For the text-containing cell, return its midpoint in (x, y) coordinate format. 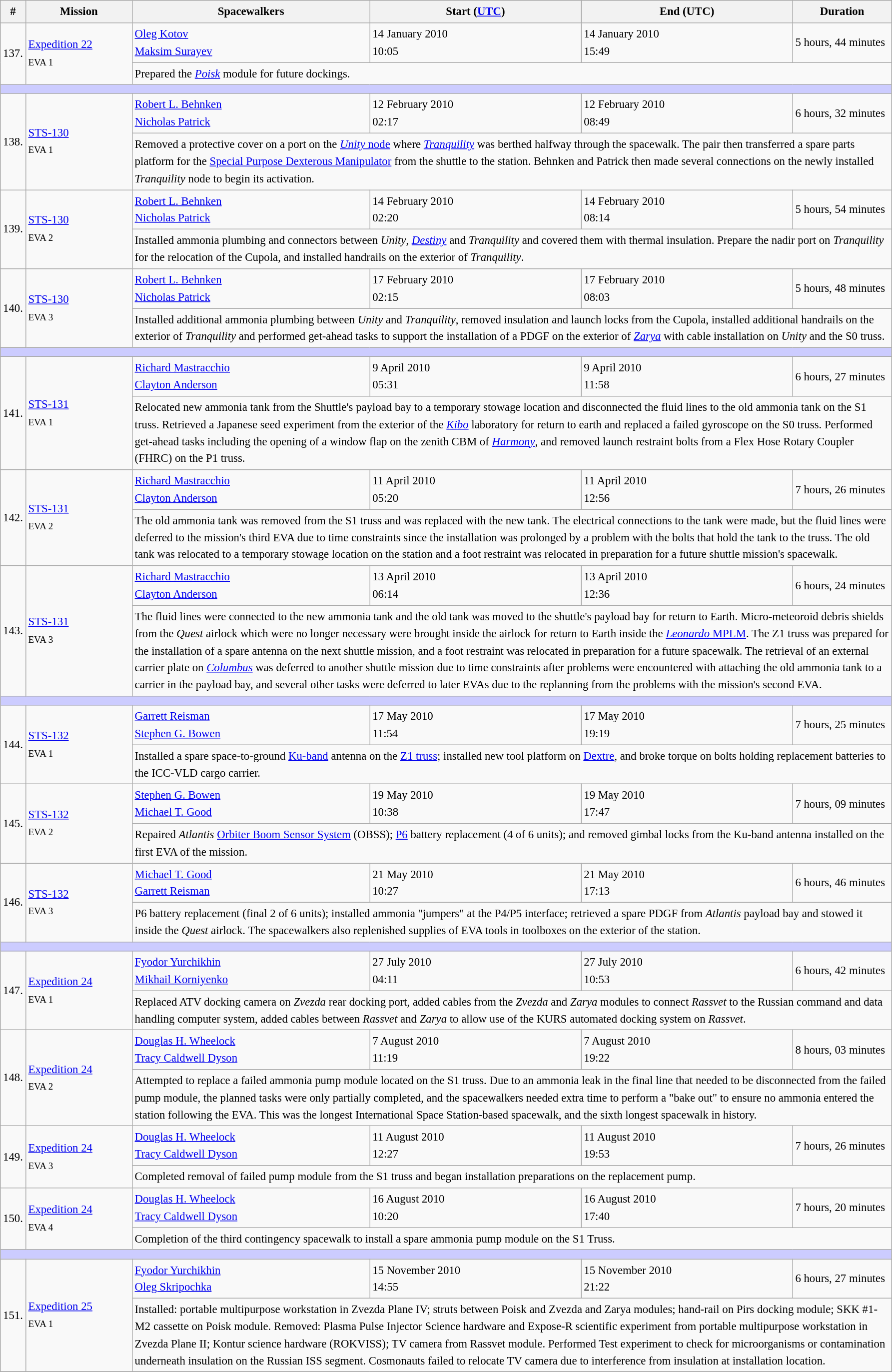
Expedition 24EVA 2 (79, 1078)
16 August 201010:20 (476, 1208)
STS-131EVA 3 (79, 631)
14 February 201002:20 (476, 210)
Completed removal of failed pump module from the S1 truss and began installation preparations on the replacement pump. (512, 1177)
Stephen G. Bowen Michael T. Good (251, 804)
138. (13, 142)
142. (13, 518)
11 August 201012:27 (476, 1146)
Oleg Kotov Maksim Surayev (251, 43)
6 hours, 42 minutes (842, 971)
# (13, 12)
143. (13, 631)
STS-132EVA 2 (79, 824)
144. (13, 745)
Fyodor Yurchikhin Mikhail Korniyenko (251, 971)
7 hours, 25 minutes (842, 725)
7 hours, 09 minutes (842, 804)
145. (13, 824)
5 hours, 54 minutes (842, 210)
14 February 201008:14 (687, 210)
Expedition 24EVA 3 (79, 1157)
STS-130EVA 2 (79, 229)
8 hours, 03 minutes (842, 1050)
148. (13, 1078)
150. (13, 1219)
17 February 201002:15 (476, 289)
146. (13, 903)
STS-130EVA 1 (79, 142)
15 November 201014:55 (476, 1279)
7 hours, 20 minutes (842, 1208)
Expedition 24EVA 4 (79, 1219)
STS-131EVA 1 (79, 413)
Expedition 22EVA 1 (79, 54)
17 February 201008:03 (687, 289)
5 hours, 48 minutes (842, 289)
13 April 201012:36 (687, 586)
14 January 201010:05 (476, 43)
15 November 201021:22 (687, 1279)
9 April 201011:58 (687, 377)
Fyodor Yurchikhin Oleg Skripochka (251, 1279)
Completion of the third contingency spacewalk to install a spare ammonia pump module on the S1 Truss. (512, 1239)
11 August 201019:53 (687, 1146)
149. (13, 1157)
Expedition 24EVA 1 (79, 991)
End (UTC) (687, 12)
14 January 201015:49 (687, 43)
21 May 201017:13 (687, 883)
27 July 201004:11 (476, 971)
Mission (79, 12)
17 May 201019:19 (687, 725)
147. (13, 991)
151. (13, 1316)
STS-132EVA 1 (79, 745)
Michael T. Good Garrett Reisman (251, 883)
Spacewalkers (251, 12)
STS-131EVA 2 (79, 518)
12 February 201008:49 (687, 114)
Expedition 25EVA 1 (79, 1316)
11 April 201012:56 (687, 490)
27 July 201010:53 (687, 971)
137. (13, 54)
STS-132EVA 3 (79, 903)
19 May 201017:47 (687, 804)
Duration (842, 12)
16 August 201017:40 (687, 1208)
139. (13, 229)
5 hours, 44 minutes (842, 43)
11 April 201005:20 (476, 490)
6 hours, 32 minutes (842, 114)
19 May 201010:38 (476, 804)
140. (13, 308)
STS-130EVA 3 (79, 308)
7 August 201019:22 (687, 1050)
Prepared the Poisk module for future dockings. (512, 74)
6 hours, 46 minutes (842, 883)
6 hours, 24 minutes (842, 586)
Garrett Reisman Stephen G. Bowen (251, 725)
7 August 201011:19 (476, 1050)
141. (13, 413)
9 April 201005:31 (476, 377)
17 May 201011:54 (476, 725)
21 May 201010:27 (476, 883)
Start (UTC) (476, 12)
13 April 201006:14 (476, 586)
12 February 201002:17 (476, 114)
